For the text-containing cell, return its midpoint in [X, Y] coordinate format. 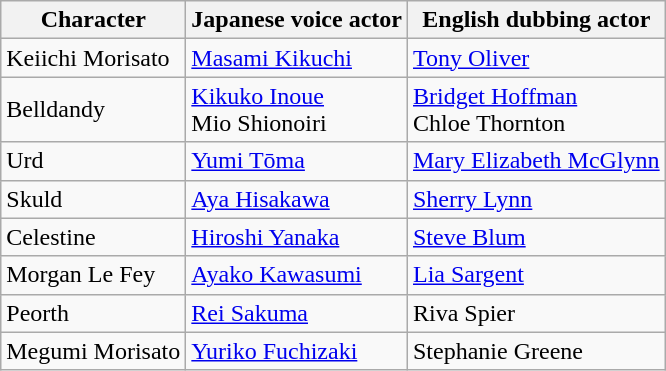
Aya Hisakawa [297, 199]
Belldandy [94, 110]
Peorth [94, 313]
Japanese voice actor [297, 20]
Skuld [94, 199]
Mary Elizabeth McGlynn [536, 161]
Yumi Tōma [297, 161]
Hiroshi Yanaka [297, 237]
Bridget HoffmanChloe Thornton [536, 110]
Steve Blum [536, 237]
Ayako Kawasumi [297, 275]
Riva Spier [536, 313]
Yuriko Fuchizaki [297, 351]
Stephanie Greene [536, 351]
Kikuko InoueMio Shionoiri [297, 110]
Urd [94, 161]
Celestine [94, 237]
Character [94, 20]
Rei Sakuma [297, 313]
Morgan Le Fey [94, 275]
Megumi Morisato [94, 351]
Keiichi Morisato [94, 58]
English dubbing actor [536, 20]
Masami Kikuchi [297, 58]
Lia Sargent [536, 275]
Tony Oliver [536, 58]
Sherry Lynn [536, 199]
